Capture the cell that displays the provided text and extract its [X, Y] central coordinate. 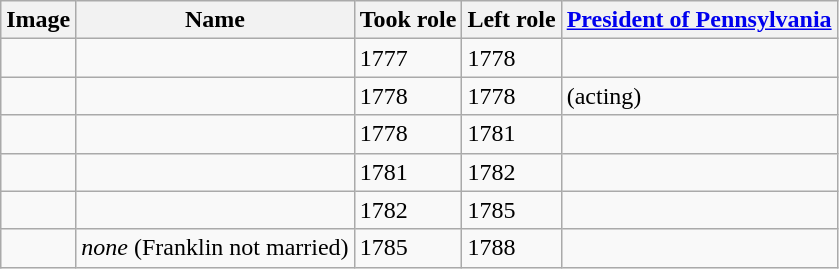
(acting) [699, 96]
President of Pennsylvania [699, 20]
1788 [512, 248]
Image [38, 20]
Took role [408, 20]
none (Franklin not married) [215, 248]
Name [215, 20]
Left role [512, 20]
1777 [408, 58]
